Identify which cell holds the provided text, then report its [x, y] central coordinate. 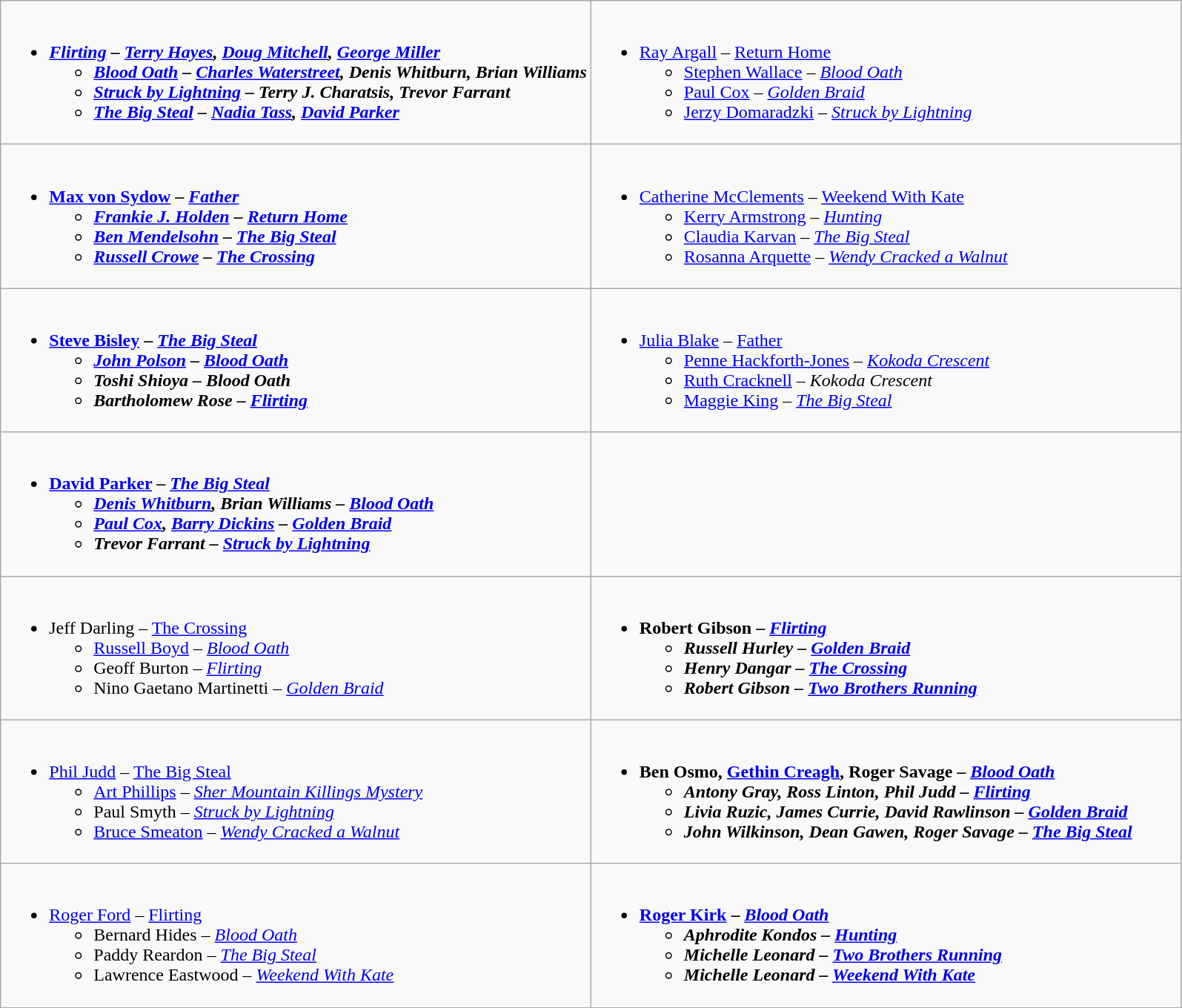
Roger Ford – FlirtingBernard Hides – Blood OathPaddy Reardon – The Big StealLawrence Eastwood – Weekend With Kate [296, 935]
Robert Gibson – FlirtingRussell Hurley – Golden BraidHenry Dangar – The CrossingRobert Gibson – Two Brothers Running [886, 648]
Roger Kirk – Blood OathAphrodite Kondos – HuntingMichelle Leonard – Two Brothers RunningMichelle Leonard – Weekend With Kate [886, 935]
Catherine McClements – Weekend With KateKerry Armstrong – HuntingClaudia Karvan – The Big StealRosanna Arquette – Wendy Cracked a Walnut [886, 216]
Julia Blake – FatherPenne Hackforth-Jones – Kokoda CrescentRuth Cracknell – Kokoda CrescentMaggie King – The Big Steal [886, 360]
Max von Sydow – FatherFrankie J. Holden – Return HomeBen Mendelsohn – The Big StealRussell Crowe – The Crossing [296, 216]
David Parker – The Big StealDenis Whitburn, Brian Williams – Blood OathPaul Cox, Barry Dickins – Golden BraidTrevor Farrant – Struck by Lightning [296, 504]
Ray Argall – Return HomeStephen Wallace – Blood OathPaul Cox – Golden BraidJerzy Domaradzki – Struck by Lightning [886, 73]
Steve Bisley – The Big StealJohn Polson – Blood OathToshi Shioya – Blood OathBartholomew Rose – Flirting [296, 360]
Jeff Darling – The CrossingRussell Boyd – Blood OathGeoff Burton – FlirtingNino Gaetano Martinetti – Golden Braid [296, 648]
Phil Judd – The Big StealArt Phillips – Sher Mountain Killings MysteryPaul Smyth – Struck by LightningBruce Smeaton – Wendy Cracked a Walnut [296, 792]
